Capture the cell that displays the provided text and extract its (x, y) central coordinate. 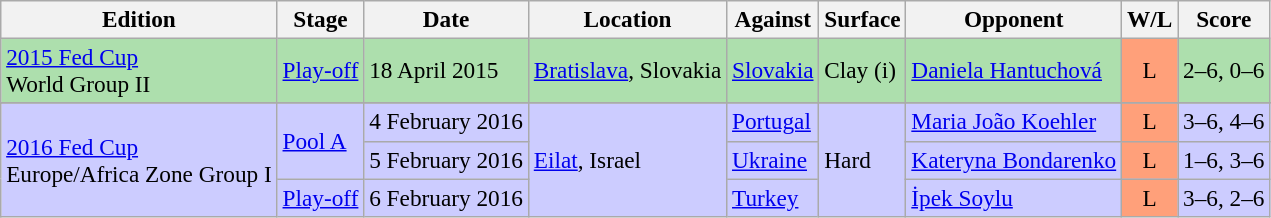
Location (627, 19)
Surface (862, 19)
3–6, 2–6 (1224, 197)
18 April 2015 (446, 70)
İpek Soylu (1014, 197)
Ukraine (773, 160)
Maria João Koehler (1014, 122)
1–6, 3–6 (1224, 160)
Portugal (773, 122)
Bratislava, Slovakia (627, 70)
Against (773, 19)
3–6, 4–6 (1224, 122)
Hard (862, 160)
2–6, 0–6 (1224, 70)
W/L (1150, 19)
Slovakia (773, 70)
6 February 2016 (446, 197)
Score (1224, 19)
Kateryna Bondarenko (1014, 160)
Eilat, Israel (627, 160)
2016 Fed Cup Europe/Africa Zone Group I (139, 160)
Pool A (320, 141)
Opponent (1014, 19)
Edition (139, 19)
Daniela Hantuchová (1014, 70)
Clay (i) (862, 70)
Date (446, 19)
Turkey (773, 197)
Stage (320, 19)
4 February 2016 (446, 122)
2015 Fed Cup World Group II (139, 70)
5 February 2016 (446, 160)
